Extract the (x, y) coordinate from the center of the cell holding the provided text.  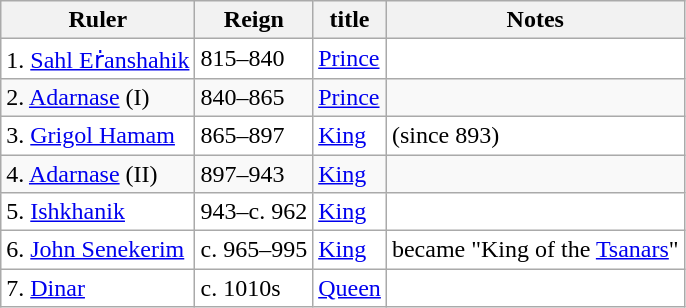
897–943 (254, 173)
7. Dinar (98, 288)
title (350, 20)
4. Adarnase (II) (98, 173)
c. 965–995 (254, 250)
2. Adarnase (I) (98, 97)
840–865 (254, 97)
943–c. 962 (254, 212)
865–897 (254, 135)
Queen (350, 288)
1. Sahl Eṙanshahik (98, 59)
3. Grigol Hamam (98, 135)
6. John Senekerim (98, 250)
5. Ishkhanik (98, 212)
815–840 (254, 59)
Ruler (98, 20)
Reign (254, 20)
(since 893) (535, 135)
c. 1010s (254, 288)
Notes (535, 20)
became "King of the Tsanars" (535, 250)
